Pinpoint the cell where the given text exists, returning its (X, Y) midpoint coordinate. 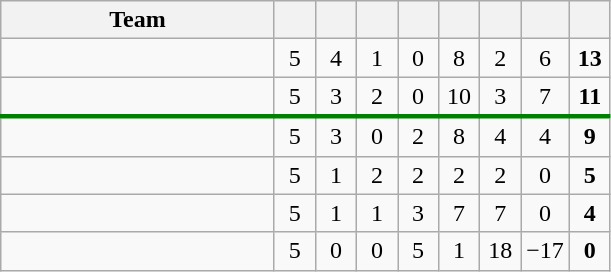
10 (460, 97)
13 (590, 58)
6 (546, 58)
18 (500, 251)
9 (590, 136)
11 (590, 97)
Team (138, 20)
−17 (546, 251)
